Detect which cell encompasses the target text, then output its (x, y) center coordinate. 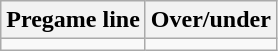
Pregame line (74, 20)
Over/under (210, 20)
